Identify which cell holds the provided text, then report its (X, Y) central coordinate. 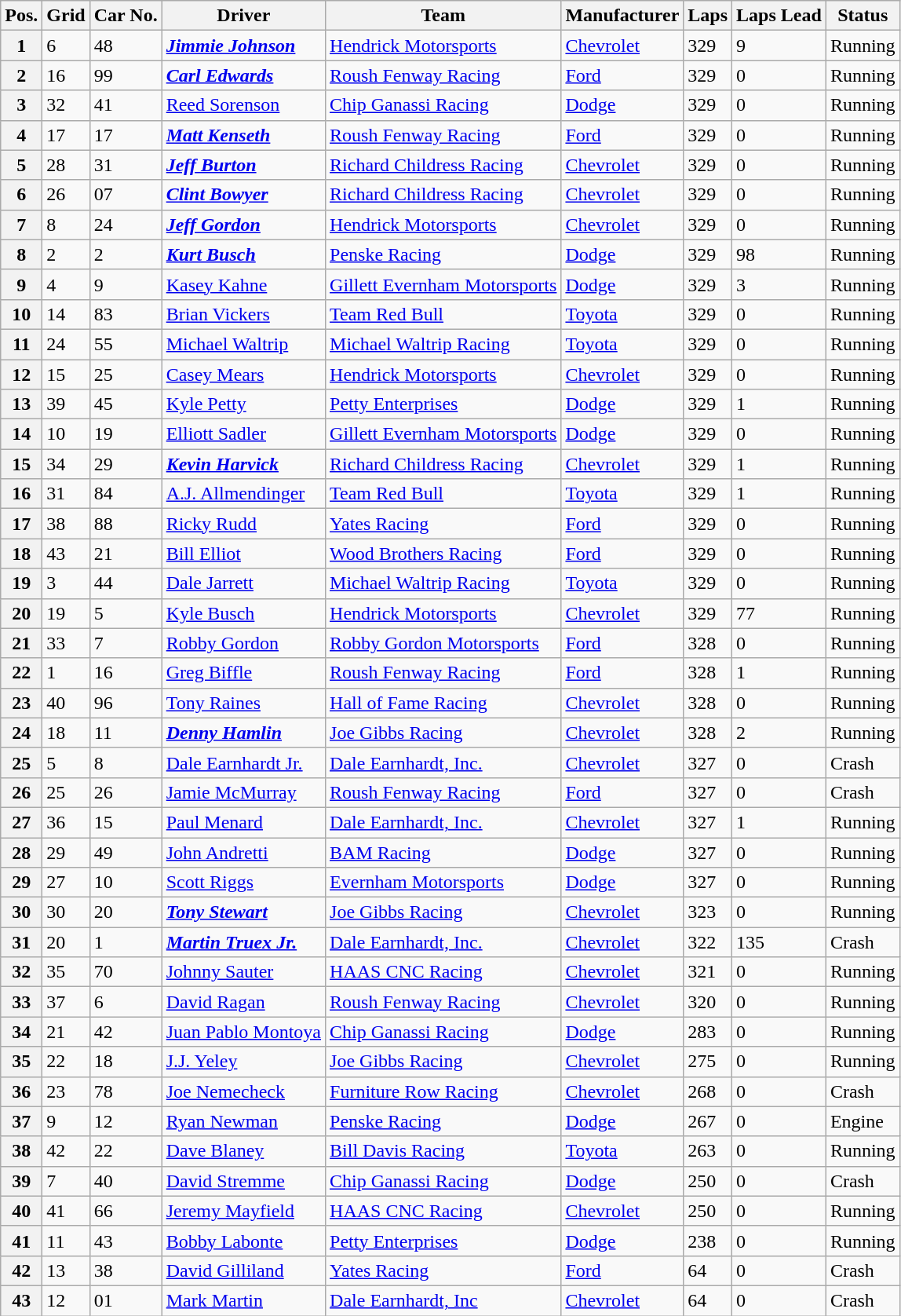
Kevin Harvick (243, 464)
Greg Biffle (243, 673)
45 (126, 404)
66 (126, 1211)
Team (443, 16)
Car No. (126, 16)
David Ragan (243, 1002)
Tony Stewart (243, 912)
Dale Earnhardt Jr. (243, 762)
263 (708, 1151)
238 (708, 1241)
55 (126, 344)
Kyle Busch (243, 613)
320 (708, 1002)
Denny Hamlin (243, 733)
Status (863, 16)
77 (779, 613)
49 (126, 852)
268 (708, 1091)
275 (708, 1062)
Clint Bowyer (243, 195)
Kasey Kahne (243, 284)
Michael Waltrip (243, 344)
07 (126, 195)
Martin Truex Jr. (243, 942)
321 (708, 972)
Carl Edwards (243, 75)
Casey Mears (243, 375)
322 (708, 942)
01 (126, 1300)
Bill Elliot (243, 554)
Tony Raines (243, 703)
Jeff Gordon (243, 225)
Mark Martin (243, 1300)
88 (126, 524)
78 (126, 1091)
Paul Menard (243, 822)
99 (126, 75)
48 (126, 46)
Dale Earnhardt, Inc (443, 1300)
Jimmie Johnson (243, 46)
Johnny Sauter (243, 972)
John Andretti (243, 852)
A.J. Allmendinger (243, 494)
Laps Lead (779, 16)
Brian Vickers (243, 314)
98 (779, 254)
Robby Gordon (243, 643)
Laps (708, 16)
Jeff Burton (243, 165)
Bobby Labonte (243, 1241)
70 (126, 972)
267 (708, 1121)
David Stremme (243, 1181)
Joe Nemecheck (243, 1091)
Jamie McMurray (243, 792)
Elliott Sadler (243, 434)
323 (708, 912)
Jeremy Mayfield (243, 1211)
84 (126, 494)
Driver (243, 16)
Grid (66, 16)
Manufacturer (622, 16)
J.J. Yeley (243, 1062)
Ryan Newman (243, 1121)
Pos. (22, 16)
Furniture Row Racing (443, 1091)
Robby Gordon Motorsports (443, 643)
David Gilliland (243, 1270)
Ricky Rudd (243, 524)
Dale Jarrett (243, 583)
Kurt Busch (243, 254)
Scott Riggs (243, 883)
Evernham Motorsports (443, 883)
96 (126, 703)
Engine (863, 1121)
Reed Sorenson (243, 105)
83 (126, 314)
Hall of Fame Racing (443, 703)
Matt Kenseth (243, 135)
Juan Pablo Montoya (243, 1032)
BAM Racing (443, 852)
Dave Blaney (243, 1151)
Wood Brothers Racing (443, 554)
Bill Davis Racing (443, 1151)
135 (779, 942)
Kyle Petty (243, 404)
283 (708, 1032)
44 (126, 583)
